Return [X, Y] of the center of cell containing provided text 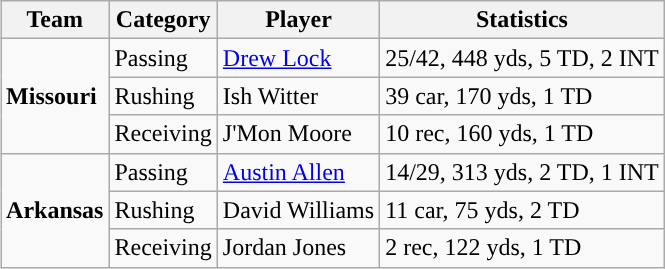
Jordan Jones [298, 248]
14/29, 313 yds, 2 TD, 1 INT [522, 172]
Category [163, 20]
39 car, 170 yds, 1 TD [522, 96]
Player [298, 20]
Austin Allen [298, 172]
10 rec, 160 yds, 1 TD [522, 134]
Arkansas [55, 210]
25/42, 448 yds, 5 TD, 2 INT [522, 58]
David Williams [298, 210]
Team [55, 20]
Ish Witter [298, 96]
11 car, 75 yds, 2 TD [522, 210]
Drew Lock [298, 58]
2 rec, 122 yds, 1 TD [522, 248]
Statistics [522, 20]
Missouri [55, 96]
J'Mon Moore [298, 134]
